Find where the given text appears and provide that cell's center as [x, y] coordinate. 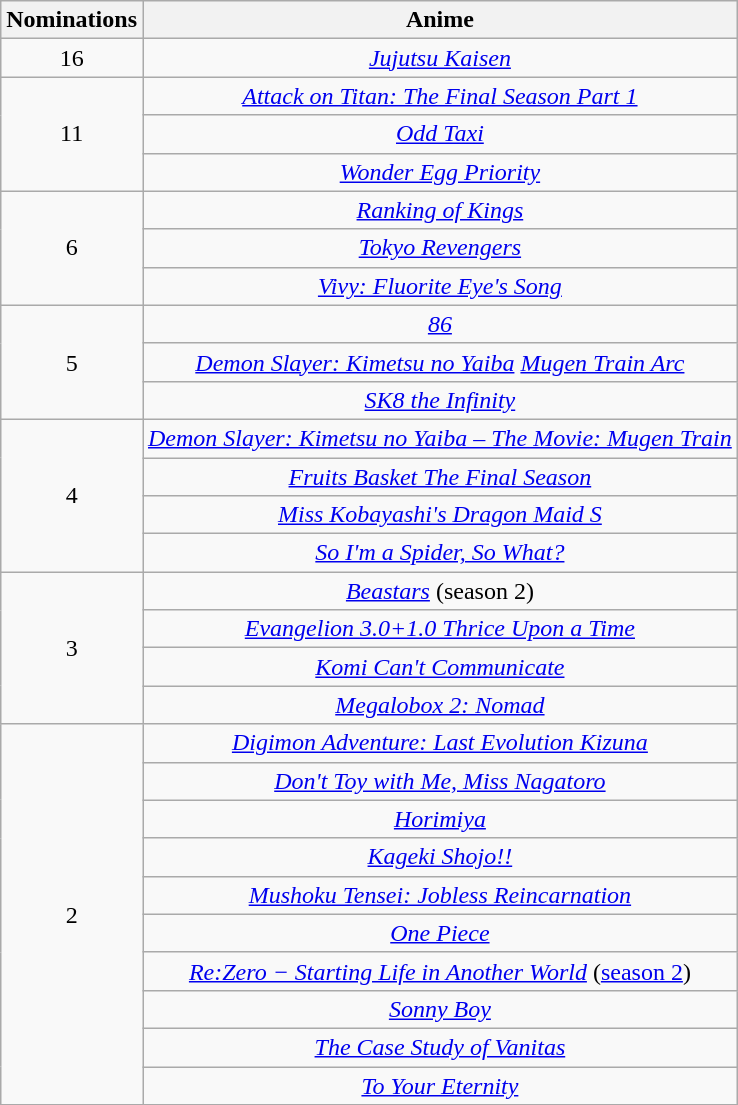
Demon Slayer: Kimetsu no Yaiba Mugen Train Arc [440, 362]
Horimiya [440, 819]
Jujutsu Kaisen [440, 58]
Fruits Basket The Final Season [440, 477]
4 [72, 495]
Kageki Shojo!! [440, 857]
5 [72, 362]
16 [72, 58]
One Piece [440, 933]
Don't Toy with Me, Miss Nagatoro [440, 781]
3 [72, 648]
Mushoku Tensei: Jobless Reincarnation [440, 895]
Evangelion 3.0+1.0 Thrice Upon a Time [440, 629]
6 [72, 248]
Komi Can't Communicate [440, 667]
SK8 the Infinity [440, 400]
Demon Slayer: Kimetsu no Yaiba – The Movie: Mugen Train [440, 438]
Anime [440, 20]
The Case Study of Vanitas [440, 1047]
Re:Zero − Starting Life in Another World (season 2) [440, 971]
Wonder Egg Priority [440, 172]
Attack on Titan: The Final Season Part 1 [440, 96]
To Your Eternity [440, 1085]
Digimon Adventure: Last Evolution Kizuna [440, 743]
Odd Taxi [440, 134]
2 [72, 914]
Vivy: Fluorite Eye's Song [440, 286]
Tokyo Revengers [440, 248]
86 [440, 324]
Nominations [72, 20]
Miss Kobayashi's Dragon Maid S [440, 515]
So I'm a Spider, So What? [440, 553]
Sonny Boy [440, 1009]
11 [72, 134]
Megalobox 2: Nomad [440, 705]
Beastars (season 2) [440, 591]
Ranking of Kings [440, 210]
